For the text-containing cell, return its midpoint in (x, y) coordinate format. 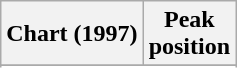
Peak position (189, 34)
Chart (1997) (72, 34)
